Determine the [X, Y] coordinate at the center of the cell enclosing the given text.  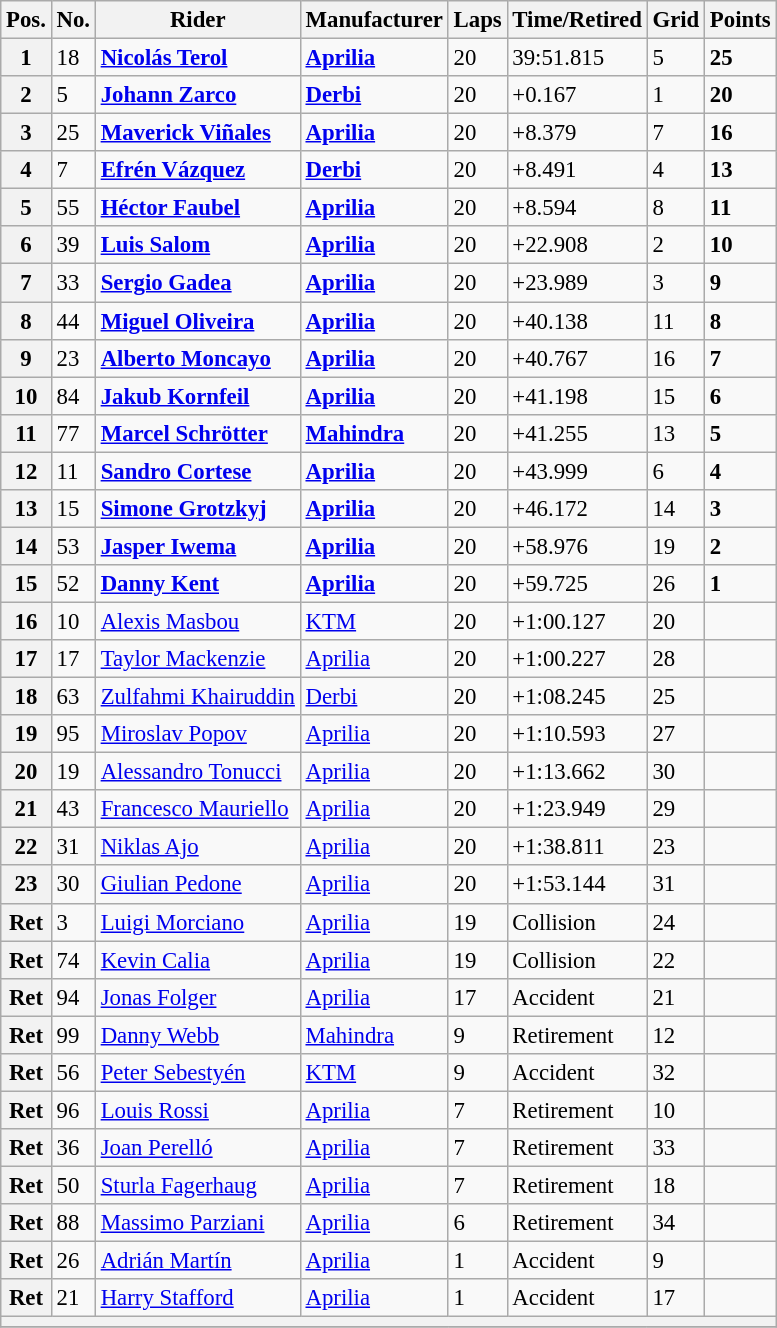
Time/Retired [577, 20]
Danny Webb [198, 1035]
Danny Kent [198, 584]
+40.767 [577, 358]
+46.172 [577, 509]
Manufacturer [374, 20]
74 [73, 960]
34 [676, 1223]
Sandro Cortese [198, 471]
Rider [198, 20]
+41.255 [577, 433]
No. [73, 20]
Alberto Moncayo [198, 358]
Efrén Vázquez [198, 170]
50 [73, 1185]
24 [676, 922]
Sergio Gadea [198, 283]
44 [73, 321]
Alessandro Tonucci [198, 772]
+0.167 [577, 95]
Louis Rossi [198, 1110]
+1:53.144 [577, 885]
Peter Sebestyén [198, 1073]
Nicolás Terol [198, 58]
Joan Perelló [198, 1148]
53 [73, 546]
Jakub Kornfeil [198, 396]
Kevin Calia [198, 960]
Adrián Martín [198, 1261]
56 [73, 1073]
+1:08.245 [577, 697]
+1:13.662 [577, 772]
88 [73, 1223]
Zulfahmi Khairuddin [198, 697]
Alexis Masbou [198, 621]
Harry Stafford [198, 1298]
+8.491 [577, 170]
43 [73, 809]
+41.198 [577, 396]
39:51.815 [577, 58]
+8.594 [577, 208]
+1:38.811 [577, 847]
Pos. [26, 20]
+58.976 [577, 546]
Luigi Morciano [198, 922]
84 [73, 396]
29 [676, 809]
Laps [478, 20]
36 [73, 1148]
+1:23.949 [577, 809]
+1:00.227 [577, 659]
Niklas Ajo [198, 847]
39 [73, 245]
Sturla Fagerhaug [198, 1185]
32 [676, 1073]
Miguel Oliveira [198, 321]
28 [676, 659]
94 [73, 997]
95 [73, 734]
63 [73, 697]
Johann Zarco [198, 95]
96 [73, 1110]
+1:10.593 [577, 734]
Maverick Viñales [198, 133]
77 [73, 433]
Francesco Mauriello [198, 809]
+22.908 [577, 245]
Miroslav Popov [198, 734]
Marcel Schrötter [198, 433]
Taylor Mackenzie [198, 659]
Jasper Iwema [198, 546]
+23.989 [577, 283]
+43.999 [577, 471]
Grid [676, 20]
Massimo Parziani [198, 1223]
+40.138 [577, 321]
Giulian Pedone [198, 885]
Jonas Folger [198, 997]
55 [73, 208]
Héctor Faubel [198, 208]
Luis Salom [198, 245]
+59.725 [577, 584]
Simone Grotzkyj [198, 509]
Points [740, 20]
+8.379 [577, 133]
+1:00.127 [577, 621]
99 [73, 1035]
27 [676, 734]
52 [73, 584]
